Search for the cell housing the specified text and yield its (x, y) center coordinate. 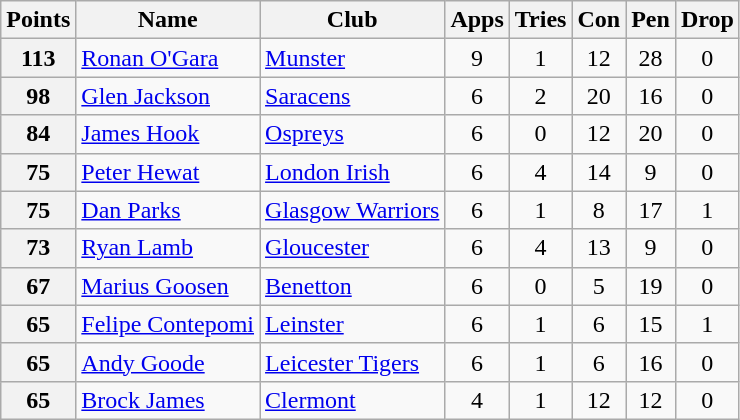
Marius Goosen (168, 286)
Felipe Contepomi (168, 324)
Munster (352, 58)
19 (651, 286)
Leinster (352, 324)
Benetton (352, 286)
13 (599, 248)
5 (599, 286)
Glen Jackson (168, 96)
Andy Goode (168, 362)
17 (651, 210)
67 (38, 286)
Ronan O'Gara (168, 58)
28 (651, 58)
98 (38, 96)
Pen (651, 20)
14 (599, 172)
Peter Hewat (168, 172)
113 (38, 58)
Name (168, 20)
Ryan Lamb (168, 248)
Glasgow Warriors (352, 210)
Dan Parks (168, 210)
Ospreys (352, 134)
Gloucester (352, 248)
Saracens (352, 96)
Points (38, 20)
Clermont (352, 400)
Tries (540, 20)
London Irish (352, 172)
Club (352, 20)
73 (38, 248)
Drop (707, 20)
Brock James (168, 400)
Leicester Tigers (352, 362)
8 (599, 210)
Apps (477, 20)
Con (599, 20)
84 (38, 134)
2 (540, 96)
15 (651, 324)
James Hook (168, 134)
